Pinpoint the cell where the given text exists, returning its [x, y] midpoint coordinate. 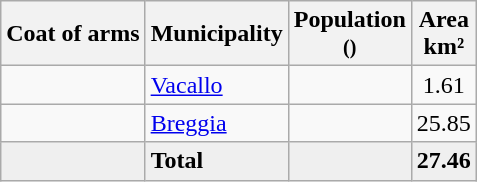
Breggia [216, 123]
Total [216, 161]
1.61 [444, 85]
Population() [350, 34]
25.85 [444, 123]
Coat of arms [73, 34]
27.46 [444, 161]
Municipality [216, 34]
Area km² [444, 34]
Vacallo [216, 85]
